Determine the [X, Y] coordinate at the center of the cell enclosing the given text.  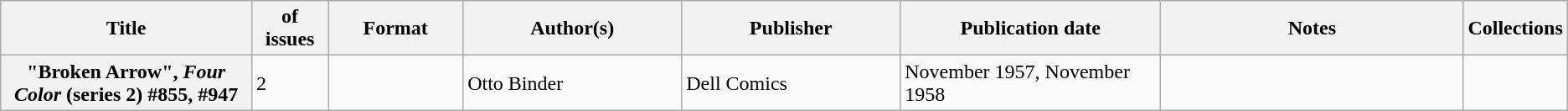
"Broken Arrow", Four Color (series 2) #855, #947 [126, 82]
Otto Binder [573, 82]
of issues [290, 29]
Format [395, 29]
Publisher [791, 29]
Author(s) [573, 29]
Notes [1312, 29]
Collections [1515, 29]
Title [126, 29]
2 [290, 82]
Dell Comics [791, 82]
Publication date [1030, 29]
November 1957, November 1958 [1030, 82]
